Return [X, Y] of the center of cell containing provided text 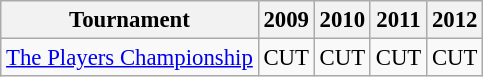
Tournament [130, 20]
2009 [286, 20]
2012 [455, 20]
2011 [398, 20]
The Players Championship [130, 58]
2010 [342, 20]
